Scan for the cell matching the given text and deliver its [x, y] coordinate at center. 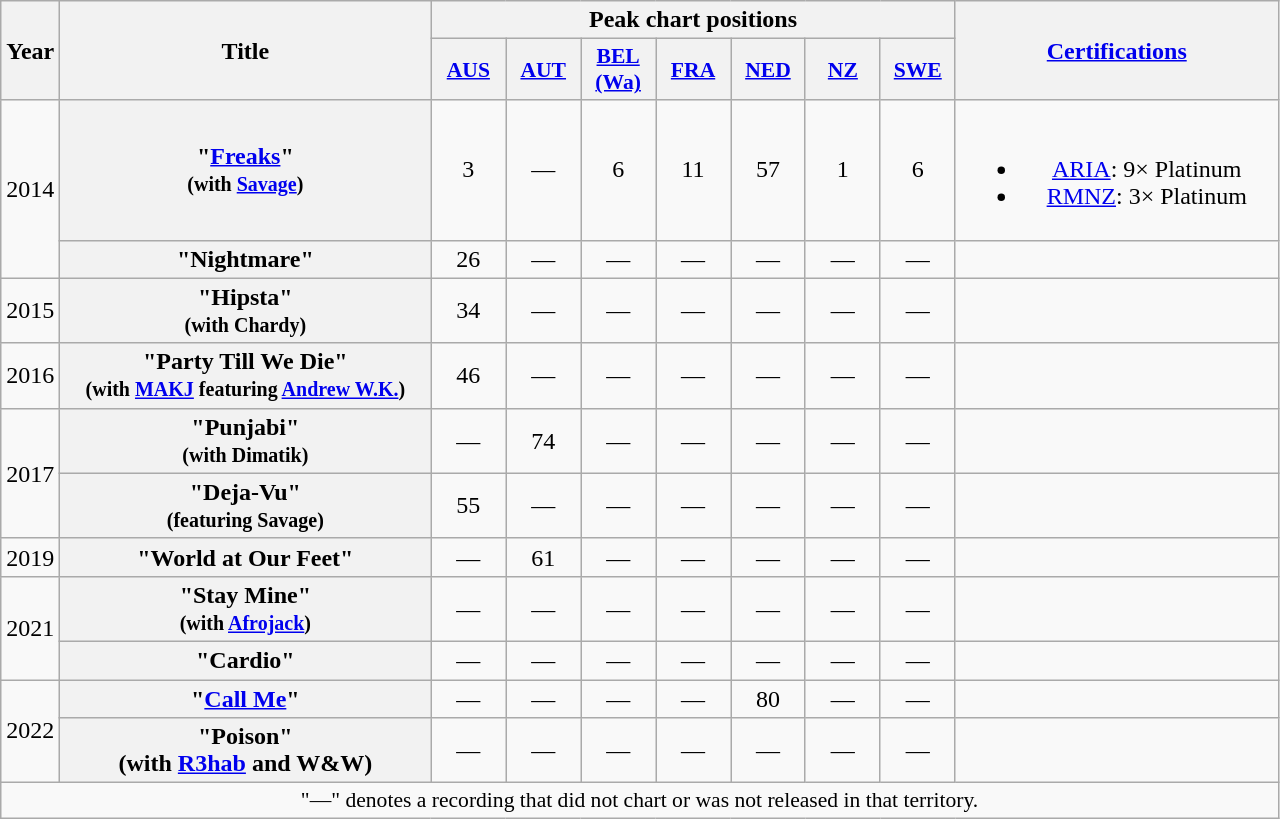
61 [544, 557]
80 [768, 699]
2015 [30, 310]
"Freaks"(with Savage) [246, 170]
2022 [30, 732]
"—" denotes a recording that did not chart or was not released in that territory. [640, 801]
BEL(Wa) [618, 70]
74 [544, 440]
"Party Till We Die" (with MAKJ featuring Andrew W.K.) [246, 376]
2014 [30, 189]
FRA [694, 70]
2016 [30, 376]
Peak chart positions [693, 20]
Title [246, 50]
2021 [30, 628]
"Punjabi"(with Dimatik) [246, 440]
55 [468, 506]
"Cardio" [246, 660]
SWE [918, 70]
AUS [468, 70]
"World at Our Feet" [246, 557]
46 [468, 376]
AUT [544, 70]
2017 [30, 473]
NED [768, 70]
2019 [30, 557]
"Deja-Vu"(featuring Savage) [246, 506]
Certifications [1116, 50]
11 [694, 170]
"Call Me" [246, 699]
Year [30, 50]
"Nightmare" [246, 259]
"Poison"(with R3hab and W&W) [246, 750]
ARIA: 9× PlatinumRMNZ: 3× Platinum [1116, 170]
"Stay Mine" (with Afrojack) [246, 608]
"Hipsta"(with Chardy) [246, 310]
26 [468, 259]
1 [842, 170]
34 [468, 310]
57 [768, 170]
3 [468, 170]
NZ [842, 70]
